Output the (X, Y) coordinate of the center of the cell containing the given text.  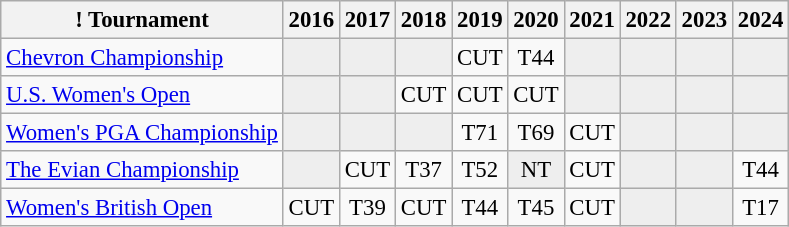
Women's British Open (142, 208)
2018 (424, 20)
T37 (424, 170)
2017 (367, 20)
2023 (704, 20)
T71 (480, 133)
2021 (592, 20)
T17 (760, 208)
2024 (760, 20)
! Tournament (142, 20)
T69 (536, 133)
2020 (536, 20)
2019 (480, 20)
U.S. Women's Open (142, 95)
NT (536, 170)
T45 (536, 208)
T52 (480, 170)
Women's PGA Championship (142, 133)
2022 (648, 20)
Chevron Championship (142, 58)
T39 (367, 208)
The Evian Championship (142, 170)
2016 (311, 20)
